Return the [X, Y] coordinate for the center point of the cell that contains the specified text.  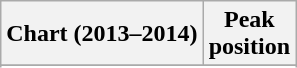
Peakposition [249, 34]
Chart (2013–2014) [102, 34]
